Scan for the cell matching the given text and deliver its [x, y] coordinate at center. 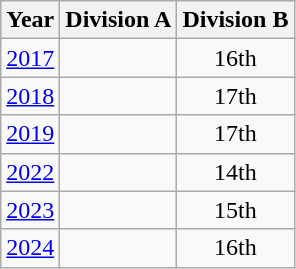
Division B [236, 20]
Year [30, 20]
14th [236, 172]
Division A [118, 20]
2017 [30, 58]
2024 [30, 248]
15th [236, 210]
2022 [30, 172]
2018 [30, 96]
2019 [30, 134]
2023 [30, 210]
